Output the (X, Y) coordinate of the center of the cell containing the given text.  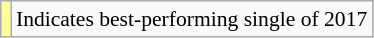
Indicates best-performing single of 2017 (192, 19)
